Output the [x, y] coordinate of the center of the cell containing the given text.  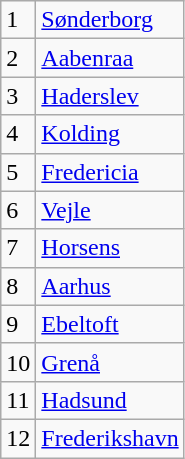
6 [18, 210]
Frederikshavn [110, 438]
Haderslev [110, 96]
5 [18, 172]
12 [18, 438]
Vejle [110, 210]
7 [18, 248]
3 [18, 96]
8 [18, 286]
Aarhus [110, 286]
2 [18, 58]
Kolding [110, 134]
Horsens [110, 248]
Aabenraa [110, 58]
Grenå [110, 362]
Hadsund [110, 400]
10 [18, 362]
Ebeltoft [110, 324]
1 [18, 20]
11 [18, 400]
9 [18, 324]
Fredericia [110, 172]
Sønderborg [110, 20]
4 [18, 134]
